Provide the (x, y) coordinate of the cell's center where the given text is located.  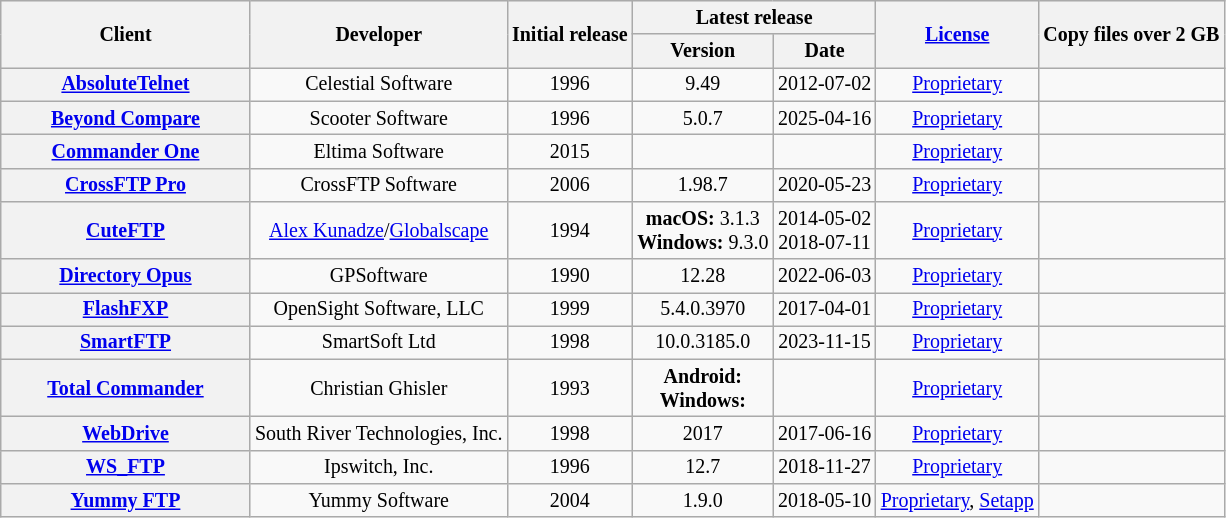
SmartSoft Ltd (378, 342)
Eltima Software (378, 152)
Alex Kunadze/Globalscape (378, 230)
Celestial Software (378, 84)
Ipswitch, Inc. (378, 468)
12.28 (702, 276)
2023-11-15 (824, 342)
GPSoftware (378, 276)
Commander One (126, 152)
Version (702, 52)
2004 (570, 500)
2020-05-23 (824, 184)
Yummy FTP (126, 500)
CrossFTP Software (378, 184)
2017-06-16 (824, 434)
2006 (570, 184)
2015 (570, 152)
2022-06-03 (824, 276)
2018-05-10 (824, 500)
AbsoluteTelnet (126, 84)
Scooter Software (378, 118)
CrossFTP Pro (126, 184)
Initial release (570, 34)
12.7 (702, 468)
10.0.3185.0 (702, 342)
WS_FTP (126, 468)
5.4.0.3970 (702, 310)
Proprietary, Setapp (958, 500)
Total Commander (126, 388)
Directory Opus (126, 276)
macOS: 3.1.3Windows: 9.3.0 (702, 230)
Christian Ghisler (378, 388)
CuteFTP (126, 230)
Android: Windows: (702, 388)
Date (824, 52)
License (958, 34)
OpenSight Software, LLC (378, 310)
WebDrive (126, 434)
Client (126, 34)
Yummy Software (378, 500)
FlashFXP (126, 310)
2017-04-01 (824, 310)
2012-07-02 (824, 84)
South River Technologies, Inc. (378, 434)
2025-04-16 (824, 118)
1.98.7 (702, 184)
1.9.0 (702, 500)
Latest release (754, 18)
2017 (702, 434)
5.0.7 (702, 118)
SmartFTP (126, 342)
Developer (378, 34)
2018-11-27 (824, 468)
1993 (570, 388)
1999 (570, 310)
2014-05-022018-07-11 (824, 230)
Beyond Compare (126, 118)
9.49 (702, 84)
1994 (570, 230)
Copy files over 2 GB (1131, 34)
1990 (570, 276)
